Find where the given text appears and provide that cell's center as (X, Y) coordinate. 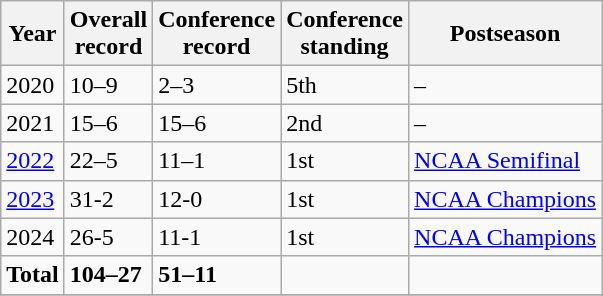
51–11 (217, 275)
5th (345, 85)
31-2 (108, 199)
Overall record (108, 34)
12-0 (217, 199)
2021 (33, 123)
2nd (345, 123)
22–5 (108, 161)
Postseason (506, 34)
2024 (33, 237)
10–9 (108, 85)
2023 (33, 199)
Year (33, 34)
2020 (33, 85)
11-1 (217, 237)
Conference record (217, 34)
104–27 (108, 275)
2022 (33, 161)
26-5 (108, 237)
Total (33, 275)
Conference standing (345, 34)
NCAA Semifinal (506, 161)
11–1 (217, 161)
2–3 (217, 85)
